Extract the [x, y] coordinate from the center of the cell holding the provided text.  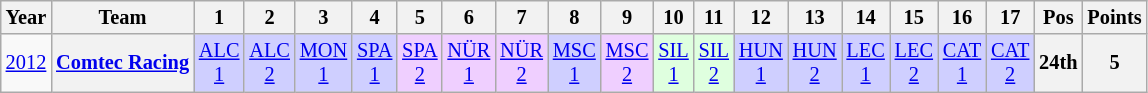
NÜR2 [522, 63]
ALC1 [219, 63]
14 [866, 17]
Points [1114, 17]
1 [219, 17]
HUN2 [815, 63]
CAT2 [1010, 63]
12 [761, 17]
2 [269, 17]
9 [628, 17]
Team [122, 17]
Comtec Racing [122, 63]
SIL1 [673, 63]
8 [574, 17]
SPA2 [420, 63]
15 [914, 17]
17 [1010, 17]
13 [815, 17]
16 [962, 17]
MON1 [324, 63]
3 [324, 17]
CAT1 [962, 63]
10 [673, 17]
NÜR1 [468, 63]
LEC1 [866, 63]
2012 [26, 63]
ALC2 [269, 63]
MSC2 [628, 63]
7 [522, 17]
LEC2 [914, 63]
HUN1 [761, 63]
6 [468, 17]
SIL2 [714, 63]
11 [714, 17]
Year [26, 17]
24th [1058, 63]
Pos [1058, 17]
4 [374, 17]
MSC1 [574, 63]
SPA1 [374, 63]
